Provide the (X, Y) coordinate of the cell's center where the given text is located.  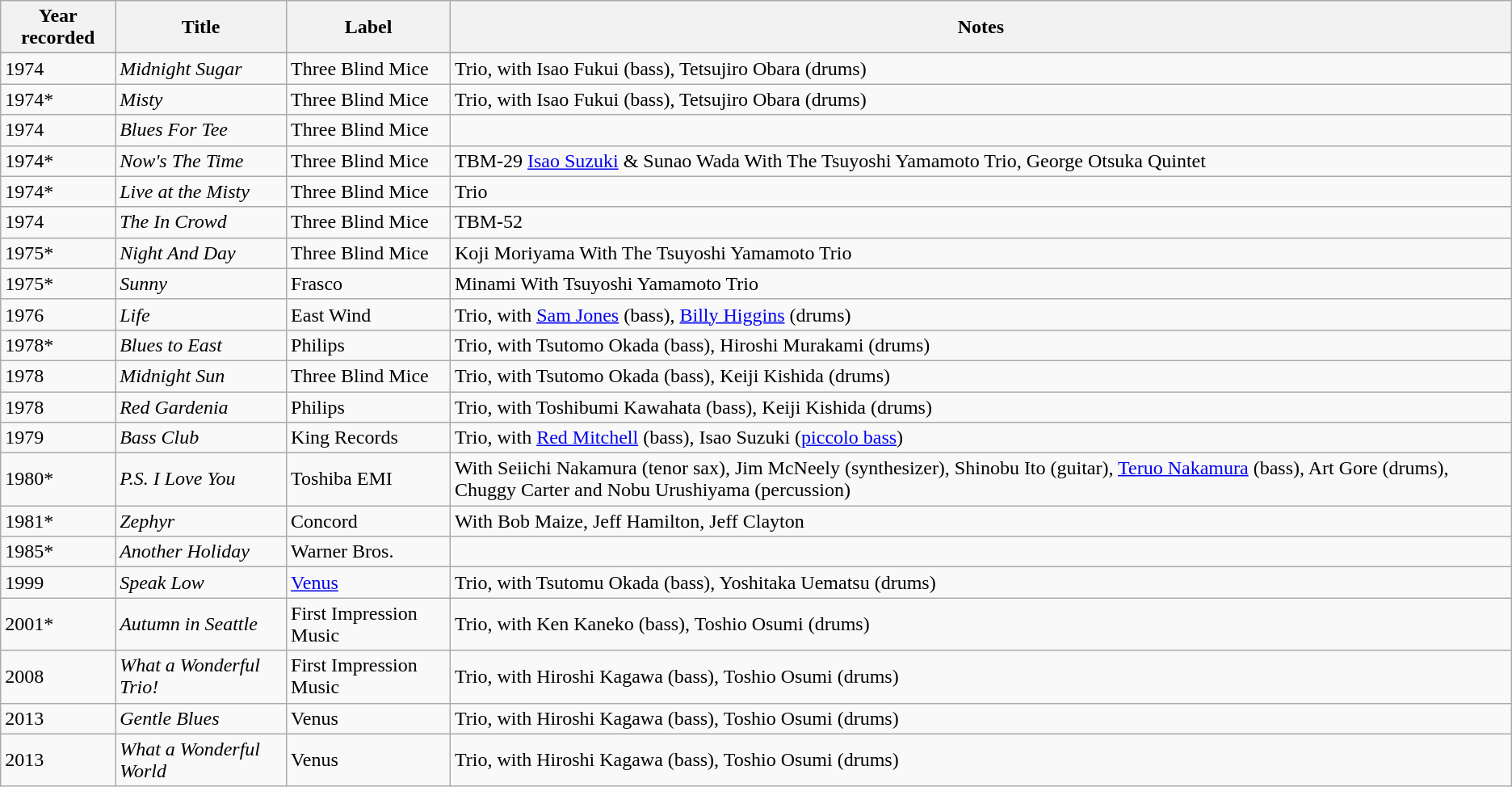
Trio, with Sam Jones (bass), Billy Higgins (drums) (981, 314)
Another Holiday (201, 552)
The In Crowd (201, 222)
Gentle Blues (201, 718)
TBM-52 (981, 222)
King Records (368, 438)
Night And Day (201, 253)
Red Gardenia (201, 406)
2008 (58, 677)
Midnight Sugar (201, 69)
Trio, with Red Mitchell (bass), Isao Suzuki (piccolo bass) (981, 438)
1985* (58, 552)
2001* (58, 624)
Frasco (368, 284)
What a Wonderful Trio! (201, 677)
With Bob Maize, Jeff Hamilton, Jeff Clayton (981, 521)
1976 (58, 314)
1999 (58, 583)
Trio, with Tsutomu Okada (bass), Yoshitaka Uematsu (drums) (981, 583)
Trio, with Tsutomo Okada (bass), Hiroshi Murakami (drums) (981, 345)
Trio, with Ken Kaneko (bass), Toshio Osumi (drums) (981, 624)
Minami With Tsuyoshi Yamamoto Trio (981, 284)
Trio, with Tsutomo Okada (bass), Keiji Kishida (drums) (981, 376)
Blues For Tee (201, 130)
1981* (58, 521)
Year recorded (58, 27)
Life (201, 314)
Sunny (201, 284)
1980* (58, 480)
TBM-29 Isao Suzuki & Sunao Wada With The Tsuyoshi Yamamoto Trio, George Otsuka Quintet (981, 161)
Bass Club (201, 438)
Warner Bros. (368, 552)
Zephyr (201, 521)
Koji Moriyama With The Tsuyoshi Yamamoto Trio (981, 253)
P.S. I Love You (201, 480)
1979 (58, 438)
Live at the Misty (201, 191)
Title (201, 27)
Notes (981, 27)
East Wind (368, 314)
Toshiba EMI (368, 480)
1978* (58, 345)
Concord (368, 521)
Misty (201, 99)
Now's The Time (201, 161)
What a Wonderful World (201, 760)
Speak Low (201, 583)
Label (368, 27)
Trio, with Toshibumi Kawahata (bass), Keiji Kishida (drums) (981, 406)
Autumn in Seattle (201, 624)
Midnight Sun (201, 376)
Blues to East (201, 345)
Trio (981, 191)
